Extract the (x, y) coordinate from the center of the cell holding the provided text.  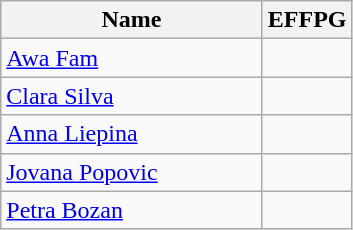
EFFPG (307, 20)
Name (132, 20)
Clara Silva (132, 96)
Anna Liepina (132, 134)
Jovana Popovic (132, 172)
Awa Fam (132, 58)
Petra Bozan (132, 210)
